Identify which cell holds the provided text, then report its [x, y] central coordinate. 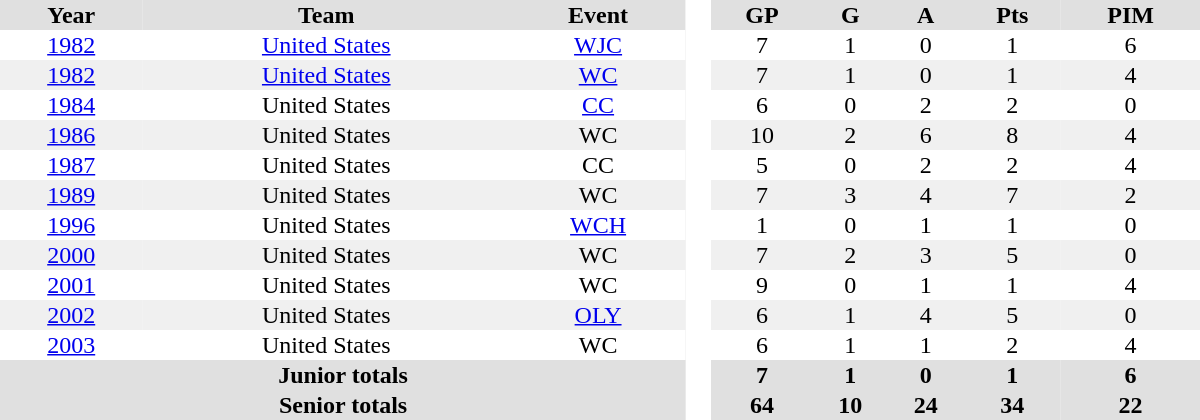
1984 [71, 105]
WJC [598, 45]
2002 [71, 315]
1986 [71, 135]
A [926, 15]
Senior totals [343, 405]
34 [1012, 405]
OLY [598, 315]
Event [598, 15]
PIM [1130, 15]
G [850, 15]
WCH [598, 225]
22 [1130, 405]
2000 [71, 255]
2001 [71, 285]
Team [326, 15]
2003 [71, 345]
8 [1012, 135]
24 [926, 405]
1987 [71, 165]
Junior totals [343, 375]
9 [762, 285]
64 [762, 405]
1996 [71, 225]
1989 [71, 195]
GP [762, 15]
Year [71, 15]
Pts [1012, 15]
